Pinpoint the cell where the given text exists, returning its [X, Y] midpoint coordinate. 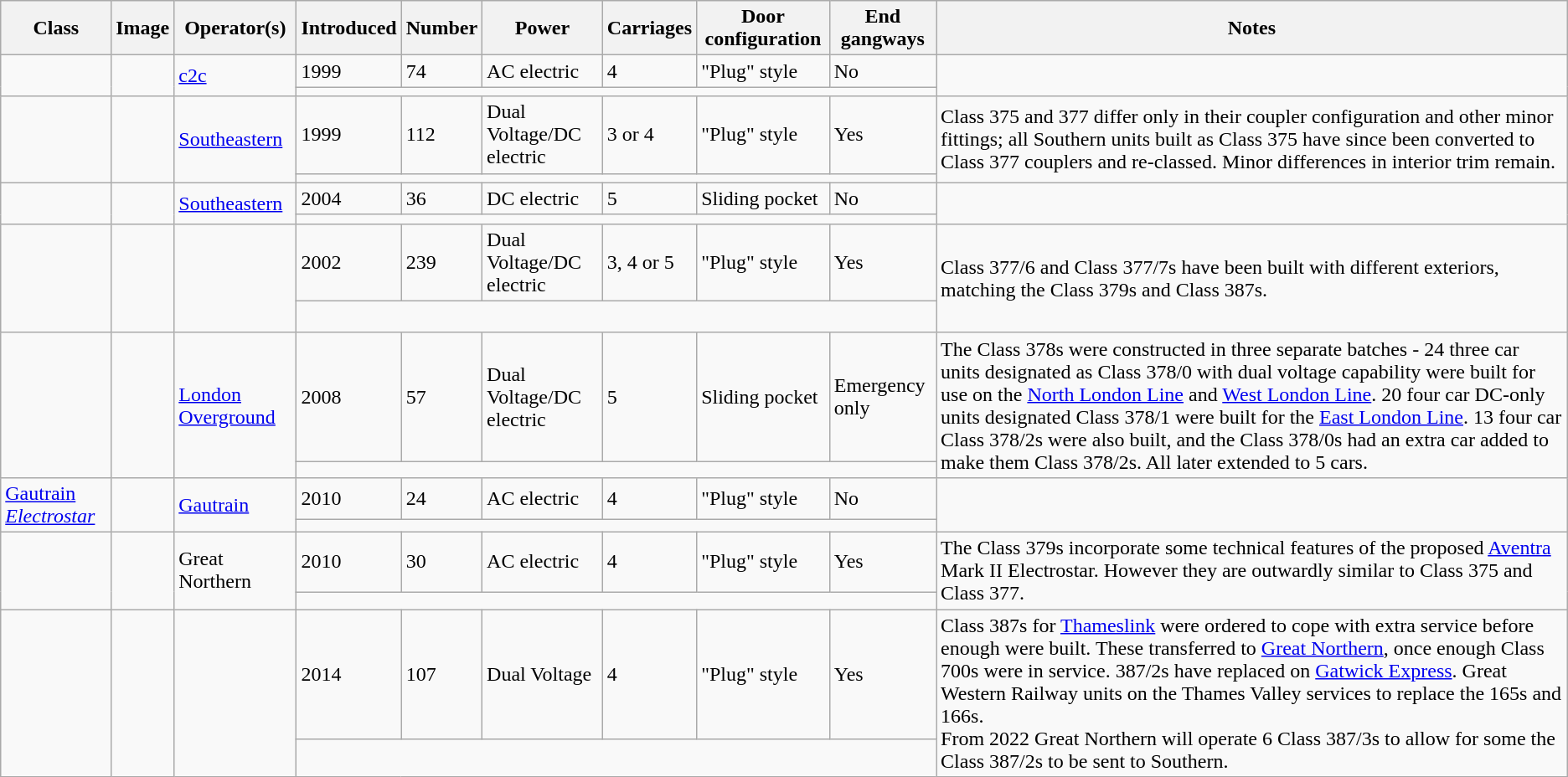
Power [543, 28]
2008 [348, 397]
3, 4 or 5 [649, 262]
107 [441, 675]
36 [441, 198]
Notes [1252, 28]
24 [441, 498]
London Overground [235, 405]
Gautrain [235, 504]
Door configuration [764, 28]
Number [441, 28]
c2c [235, 75]
DC electric [543, 198]
112 [441, 135]
Class 377/6 and Class 377/7s have been built with different exteriors, matching the Class 379s and Class 387s. [1252, 278]
Gautrain Electrostar [56, 504]
57 [441, 397]
Dual Voltage [543, 675]
End gangways [883, 28]
Class [56, 28]
30 [441, 561]
Operator(s) [235, 28]
Image [142, 28]
Carriages [649, 28]
2004 [348, 198]
2014 [348, 675]
2002 [348, 262]
239 [441, 262]
Introduced [348, 28]
3 or 4 [649, 135]
74 [441, 71]
Emergency only [883, 397]
Great Northern [235, 570]
